Output the (X, Y) coordinate of the center of the cell containing the given text.  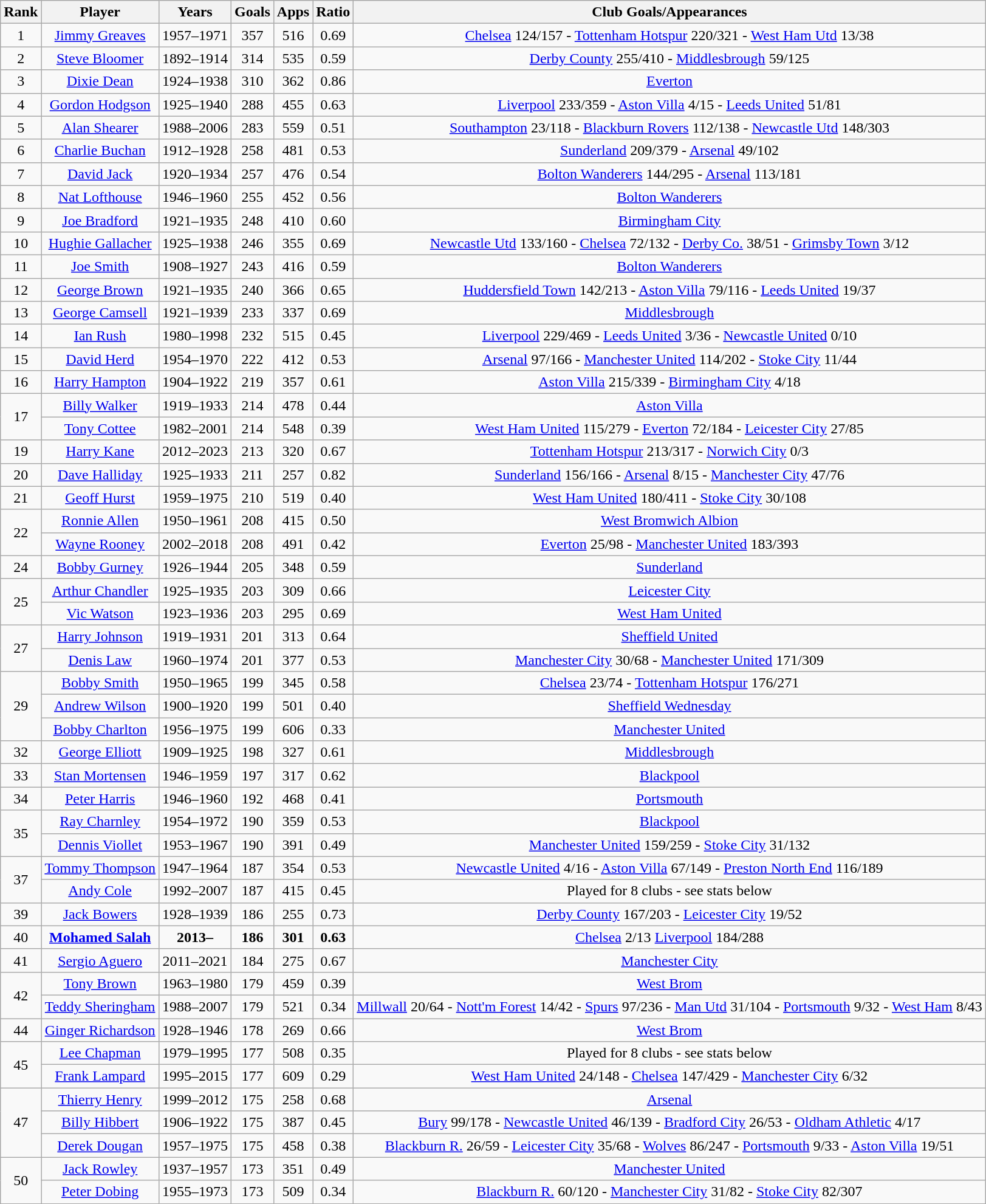
351 (293, 1169)
Birmingham City (669, 220)
521 (293, 1006)
275 (293, 960)
15 (21, 359)
478 (293, 405)
24 (21, 567)
233 (253, 313)
348 (293, 567)
50 (21, 1180)
Denis Law (100, 659)
20 (21, 475)
10 (21, 243)
7 (21, 174)
0.68 (333, 1099)
345 (293, 683)
192 (253, 799)
0.33 (333, 729)
Harry Johnson (100, 636)
Ratio (333, 12)
366 (293, 290)
1900–1920 (194, 706)
559 (293, 128)
1957–1971 (194, 35)
Joe Bradford (100, 220)
27 (21, 648)
0.82 (333, 475)
12 (21, 290)
4 (21, 105)
Sheffield United (669, 636)
1928–1939 (194, 914)
0.56 (333, 197)
1919–1931 (194, 636)
1953–1967 (194, 845)
Rank (21, 12)
Derek Dougan (100, 1146)
Liverpool 229/469 - Leeds United 3/36 - Newcastle United 0/10 (669, 336)
283 (253, 128)
Charlie Buchan (100, 151)
Everton (669, 81)
609 (293, 1076)
22 (21, 532)
0.58 (333, 683)
Tottenham Hotspur 213/317 - Norwich City 0/3 (669, 452)
Geoff Hurst (100, 498)
Mohamed Salah (100, 937)
606 (293, 729)
33 (21, 776)
515 (293, 336)
Ginger Richardson (100, 1030)
Apps (293, 12)
Arsenal (669, 1099)
Tony Cottee (100, 428)
1999–2012 (194, 1099)
1920–1934 (194, 174)
1921–1939 (194, 313)
377 (293, 659)
Teddy Sheringham (100, 1006)
41 (21, 960)
0.50 (333, 521)
210 (253, 498)
1980–1998 (194, 336)
Bolton Wanderers 144/295 - Arsenal 113/181 (669, 174)
355 (293, 243)
Lee Chapman (100, 1053)
Everton 25/98 - Manchester United 183/393 (669, 544)
40 (21, 937)
Derby County 255/410 - Middlesbrough 59/125 (669, 58)
1928–1946 (194, 1030)
Billy Hibbert (100, 1123)
516 (293, 35)
Blackburn R. 60/120 - Manchester City 31/82 - Stoke City 82/307 (669, 1192)
391 (293, 845)
Steve Bloomer (100, 58)
35 (21, 833)
Sunderland 156/166 - Arsenal 8/15 - Manchester City 47/76 (669, 475)
508 (293, 1053)
25 (21, 602)
Peter Harris (100, 799)
Bobby Gurney (100, 567)
Gordon Hodgson (100, 105)
248 (253, 220)
269 (293, 1030)
14 (21, 336)
Chelsea 124/157 - Tottenham Hotspur 220/321 - West Ham Utd 13/38 (669, 35)
19 (21, 452)
2012–2023 (194, 452)
45 (21, 1065)
0.65 (333, 290)
1919–1933 (194, 405)
Years (194, 12)
Sheffield Wednesday (669, 706)
1957–1975 (194, 1146)
0.44 (333, 405)
Portsmouth (669, 799)
21 (21, 498)
George Elliott (100, 752)
Aston Villa 215/339 - Birmingham City 4/18 (669, 382)
Wayne Rooney (100, 544)
Aston Villa (669, 405)
0.62 (333, 776)
Jack Bowers (100, 914)
Club Goals/Appearances (669, 12)
Peter Dobing (100, 1192)
205 (253, 567)
354 (293, 868)
Ronnie Allen (100, 521)
240 (253, 290)
Chelsea 23/74 - Tottenham Hotspur 176/271 (669, 683)
West Ham United 115/279 - Everton 72/184 - Leicester City 27/85 (669, 428)
246 (253, 243)
Vic Watson (100, 613)
6 (21, 151)
0.42 (333, 544)
1988–2007 (194, 1006)
Bury 99/178 - Newcastle United 46/139 - Bradford City 26/53 - Oldham Athletic 4/17 (669, 1123)
1925–1940 (194, 105)
468 (293, 799)
1926–1944 (194, 567)
Blackburn R. 26/59 - Leicester City 35/68 - Wolves 86/247 - Portsmouth 9/33 - Aston Villa 19/51 (669, 1146)
211 (253, 475)
Newcastle United 4/16 - Aston Villa 67/149 - Preston North End 116/189 (669, 868)
0.51 (333, 128)
Goals (253, 12)
1956–1975 (194, 729)
Stan Mortensen (100, 776)
Southampton 23/118 - Blackburn Rovers 112/138 - Newcastle Utd 148/303 (669, 128)
1892–1914 (194, 58)
301 (293, 937)
1960–1974 (194, 659)
1923–1936 (194, 613)
222 (253, 359)
9 (21, 220)
295 (293, 613)
1963–1980 (194, 983)
0.60 (333, 220)
362 (293, 81)
Chelsea 2/13 Liverpool 184/288 (669, 937)
0.29 (333, 1076)
Derby County 167/203 - Leicester City 19/52 (669, 914)
2002–2018 (194, 544)
West Bromwich Albion (669, 521)
Sunderland (669, 567)
17 (21, 417)
412 (293, 359)
0.73 (333, 914)
1924–1938 (194, 81)
476 (293, 174)
1982–2001 (194, 428)
184 (253, 960)
West Ham United (669, 613)
1947–1964 (194, 868)
2013– (194, 937)
32 (21, 752)
288 (253, 105)
Bobby Smith (100, 683)
George Camsell (100, 313)
Andy Cole (100, 891)
310 (253, 81)
320 (293, 452)
David Herd (100, 359)
2011–2021 (194, 960)
178 (253, 1030)
1988–2006 (194, 128)
George Brown (100, 290)
Arthur Chandler (100, 590)
501 (293, 706)
1906–1922 (194, 1123)
Alan Shearer (100, 128)
548 (293, 428)
0.35 (333, 1053)
0.86 (333, 81)
452 (293, 197)
Dixie Dean (100, 81)
Leicester City (669, 590)
1959–1975 (194, 498)
491 (293, 544)
327 (293, 752)
197 (253, 776)
410 (293, 220)
Newcastle Utd 133/160 - Chelsea 72/132 - Derby Co. 38/51 - Grimsby Town 3/12 (669, 243)
416 (293, 266)
1995–2015 (194, 1076)
Tony Brown (100, 983)
1937–1957 (194, 1169)
Ian Rush (100, 336)
1946–1959 (194, 776)
42 (21, 995)
Millwall 20/64 - Nott'm Forest 14/42 - Spurs 97/236 - Man Utd 31/104 - Portsmouth 9/32 - West Ham 8/43 (669, 1006)
509 (293, 1192)
359 (293, 822)
198 (253, 752)
Andrew Wilson (100, 706)
458 (293, 1146)
Joe Smith (100, 266)
314 (253, 58)
1904–1922 (194, 382)
2 (21, 58)
Jack Rowley (100, 1169)
Jimmy Greaves (100, 35)
13 (21, 313)
Manchester United 159/259 - Stoke City 31/132 (669, 845)
0.64 (333, 636)
34 (21, 799)
Harry Hampton (100, 382)
309 (293, 590)
Sergio Aguero (100, 960)
1992–2007 (194, 891)
16 (21, 382)
459 (293, 983)
39 (21, 914)
243 (253, 266)
Thierry Henry (100, 1099)
317 (293, 776)
37 (21, 879)
David Jack (100, 174)
Billy Walker (100, 405)
213 (253, 452)
387 (293, 1123)
1 (21, 35)
1909–1925 (194, 752)
Hughie Gallacher (100, 243)
1950–1965 (194, 683)
481 (293, 151)
232 (253, 336)
Dave Halliday (100, 475)
Tommy Thompson (100, 868)
337 (293, 313)
West Ham United 180/411 - Stoke City 30/108 (669, 498)
44 (21, 1030)
Bobby Charlton (100, 729)
455 (293, 105)
West Ham United 24/148 - Chelsea 147/429 - Manchester City 6/32 (669, 1076)
Sunderland 209/379 - Arsenal 49/102 (669, 151)
1925–1933 (194, 475)
Frank Lampard (100, 1076)
313 (293, 636)
1954–1972 (194, 822)
5 (21, 128)
0.54 (333, 174)
1912–1928 (194, 151)
535 (293, 58)
519 (293, 498)
Manchester City (669, 960)
1950–1961 (194, 521)
Player (100, 12)
1925–1938 (194, 243)
Manchester City 30/68 - Manchester United 171/309 (669, 659)
29 (21, 706)
Dennis Viollet (100, 845)
8 (21, 197)
11 (21, 266)
1979–1995 (194, 1053)
1908–1927 (194, 266)
Ray Charnley (100, 822)
1925–1935 (194, 590)
219 (253, 382)
0.38 (333, 1146)
1955–1973 (194, 1192)
Nat Lofthouse (100, 197)
47 (21, 1123)
0.41 (333, 799)
Liverpool 233/359 - Aston Villa 4/15 - Leeds United 51/81 (669, 105)
Arsenal 97/166 - Manchester United 114/202 - Stoke City 11/44 (669, 359)
Huddersfield Town 142/213 - Aston Villa 79/116 - Leeds United 19/37 (669, 290)
3 (21, 81)
1954–1970 (194, 359)
Harry Kane (100, 452)
